Pinpoint the cell where the given text exists, returning its (x, y) midpoint coordinate. 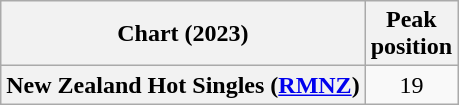
Chart (2023) (183, 34)
New Zealand Hot Singles (RMNZ) (183, 85)
Peakposition (411, 34)
19 (411, 85)
